Search for the cell housing the specified text and yield its [X, Y] center coordinate. 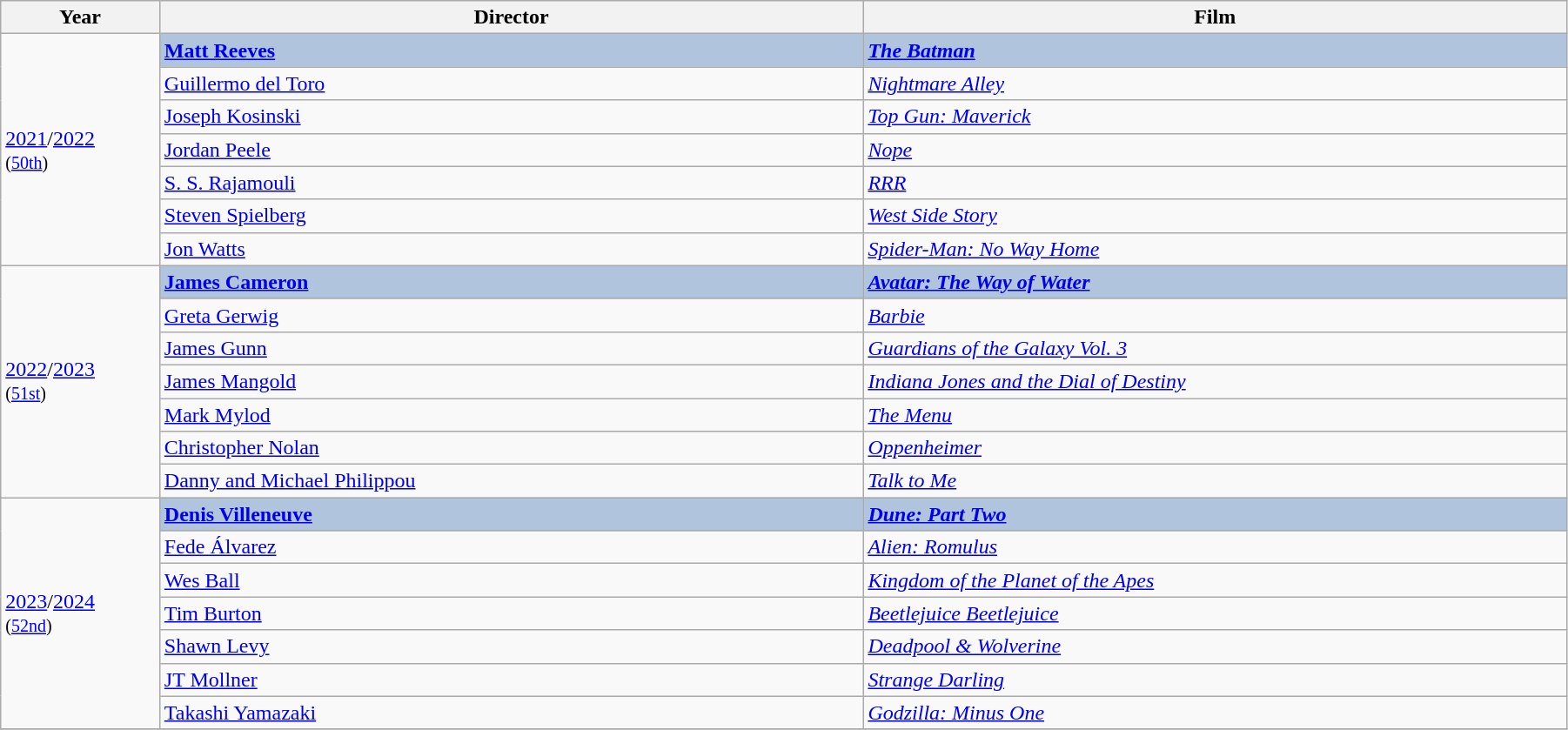
Nope [1215, 150]
Shawn Levy [512, 646]
Godzilla: Minus One [1215, 713]
James Gunn [512, 348]
Jordan Peele [512, 150]
Kingdom of the Planet of the Apes [1215, 580]
Matt Reeves [512, 50]
JT Mollner [512, 680]
Indiana Jones and the Dial of Destiny [1215, 381]
Alien: Romulus [1215, 547]
Danny and Michael Philippou [512, 481]
RRR [1215, 183]
2023/2024(52nd) [80, 613]
2021/2022(50th) [80, 150]
Director [512, 17]
Fede Álvarez [512, 547]
Talk to Me [1215, 481]
Tim Burton [512, 613]
Joseph Kosinski [512, 117]
2022/2023(51st) [80, 381]
Guardians of the Galaxy Vol. 3 [1215, 348]
Dune: Part Two [1215, 514]
The Batman [1215, 50]
The Menu [1215, 415]
Nightmare Alley [1215, 84]
Avatar: The Way of Water [1215, 282]
West Side Story [1215, 216]
Film [1215, 17]
Oppenheimer [1215, 448]
Top Gun: Maverick [1215, 117]
Year [80, 17]
S. S. Rajamouli [512, 183]
James Mangold [512, 381]
Takashi Yamazaki [512, 713]
Strange Darling [1215, 680]
Guillermo del Toro [512, 84]
Barbie [1215, 315]
Jon Watts [512, 249]
Christopher Nolan [512, 448]
Mark Mylod [512, 415]
James Cameron [512, 282]
Spider-Man: No Way Home [1215, 249]
Deadpool & Wolverine [1215, 646]
Steven Spielberg [512, 216]
Denis Villeneuve [512, 514]
Beetlejuice Beetlejuice [1215, 613]
Greta Gerwig [512, 315]
Wes Ball [512, 580]
